Return the (x, y) coordinate for the center point of the cell that contains the specified text.  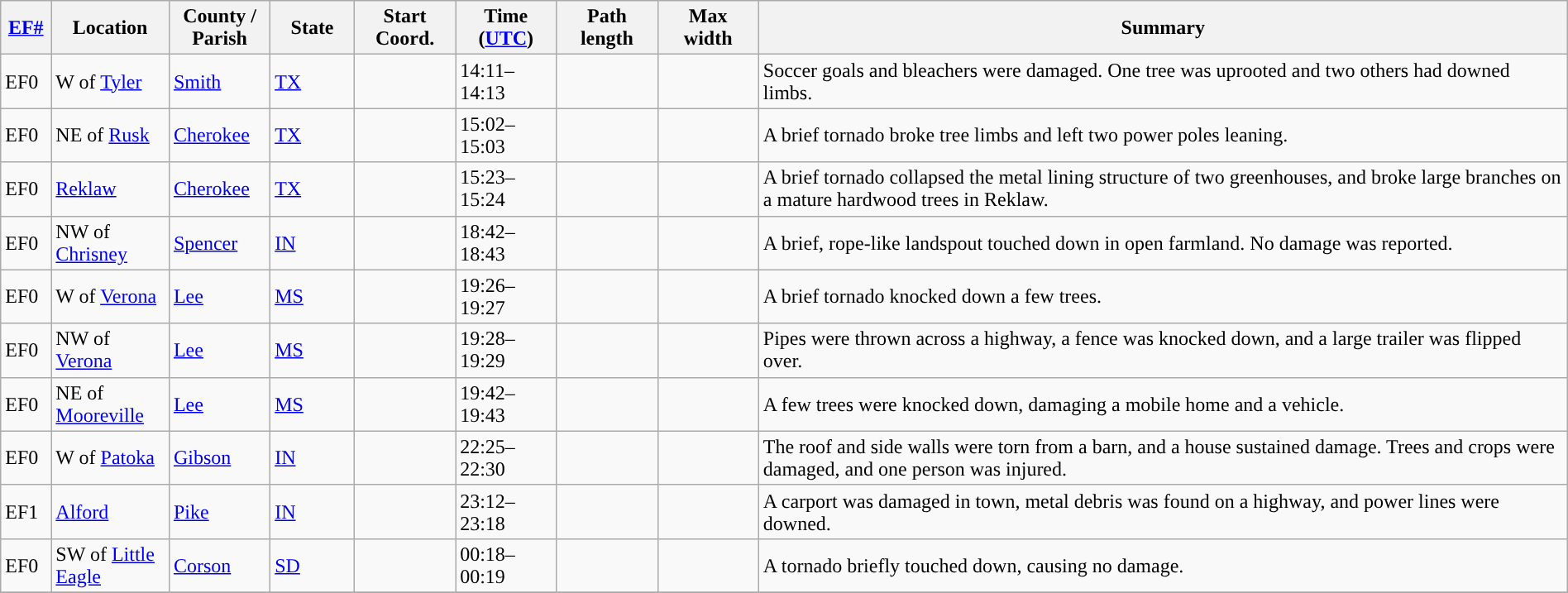
A brief tornado collapsed the metal lining structure of two greenhouses, and broke large branches on a mature hardwood trees in Reklaw. (1163, 189)
A brief tornado broke tree limbs and left two power poles leaning. (1163, 136)
Soccer goals and bleachers were damaged. One tree was uprooted and two others had downed limbs. (1163, 81)
Location (111, 28)
W of Patoka (111, 458)
Start Coord. (404, 28)
Gibson (219, 458)
NE of Rusk (111, 136)
19:26–19:27 (506, 296)
15:23–15:24 (506, 189)
A brief, rope-like landspout touched down in open farmland. No damage was reported. (1163, 243)
Alford (111, 511)
Reklaw (111, 189)
Max width (708, 28)
NE of Mooreville (111, 404)
A carport was damaged in town, metal debris was found on a highway, and power lines were downed. (1163, 511)
18:42–18:43 (506, 243)
W of Tyler (111, 81)
Time (UTC) (506, 28)
A few trees were knocked down, damaging a mobile home and a vehicle. (1163, 404)
SD (313, 566)
The roof and side walls were torn from a barn, and a house sustained damage. Trees and crops were damaged, and one person was injured. (1163, 458)
Spencer (219, 243)
19:28–19:29 (506, 351)
A brief tornado knocked down a few trees. (1163, 296)
Pipes were thrown across a highway, a fence was knocked down, and a large trailer was flipped over. (1163, 351)
NW of Chrisney (111, 243)
NW of Verona (111, 351)
SW of Little Eagle (111, 566)
Path length (607, 28)
Pike (219, 511)
19:42–19:43 (506, 404)
EF1 (26, 511)
W of Verona (111, 296)
14:11–14:13 (506, 81)
Corson (219, 566)
00:18–00:19 (506, 566)
15:02–15:03 (506, 136)
A tornado briefly touched down, causing no damage. (1163, 566)
Summary (1163, 28)
County / Parish (219, 28)
State (313, 28)
22:25–22:30 (506, 458)
EF# (26, 28)
Smith (219, 81)
23:12–23:18 (506, 511)
